Find where the given text appears and provide that cell's center as (x, y) coordinate. 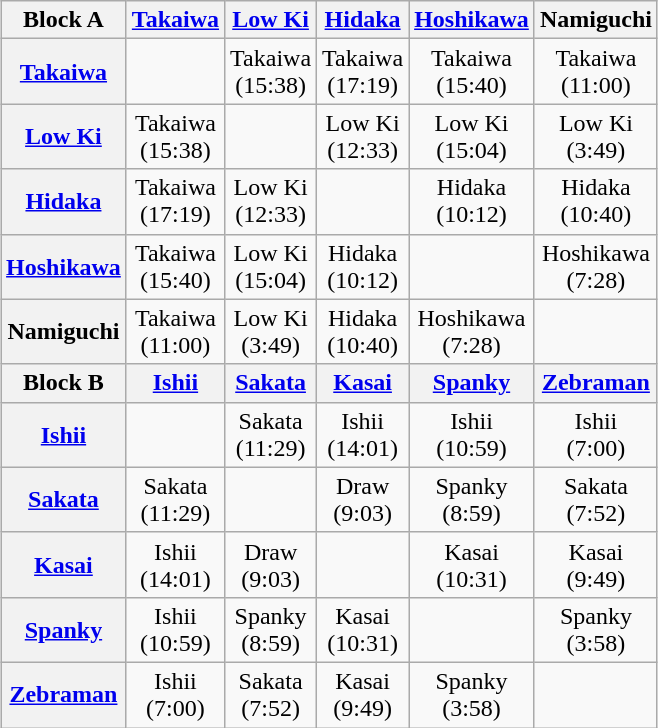
Block A (64, 20)
Block B (64, 383)
